Search for the cell housing the specified text and yield its (x, y) center coordinate. 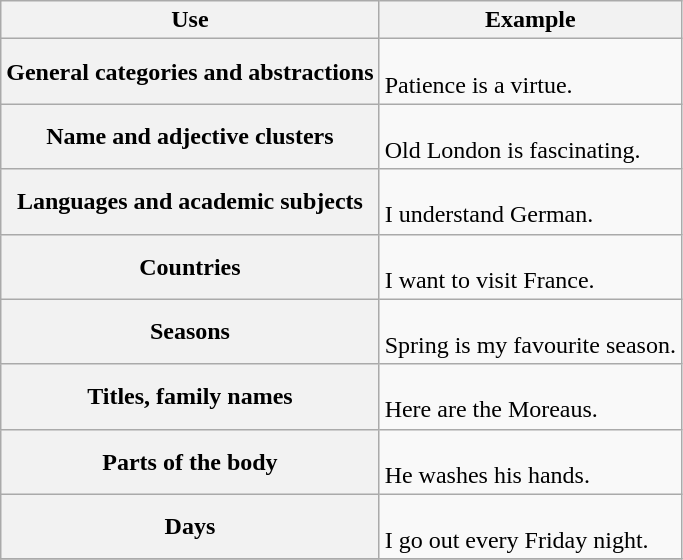
Languages and academic subjects (190, 202)
Days (190, 526)
Name and adjective clusters (190, 136)
Spring is my favourite season. (530, 332)
Patience is a virtue. (530, 72)
I go out every Friday night. (530, 526)
Countries (190, 266)
Use (190, 20)
Old London is fascinating. (530, 136)
General categories and abstractions (190, 72)
Parts of the body (190, 462)
He washes his hands. (530, 462)
Titles, family names (190, 396)
I want to visit France. (530, 266)
I understand German. (530, 202)
Here are the Moreaus. (530, 396)
Seasons (190, 332)
Example (530, 20)
